Search for the cell housing the specified text and yield its [x, y] center coordinate. 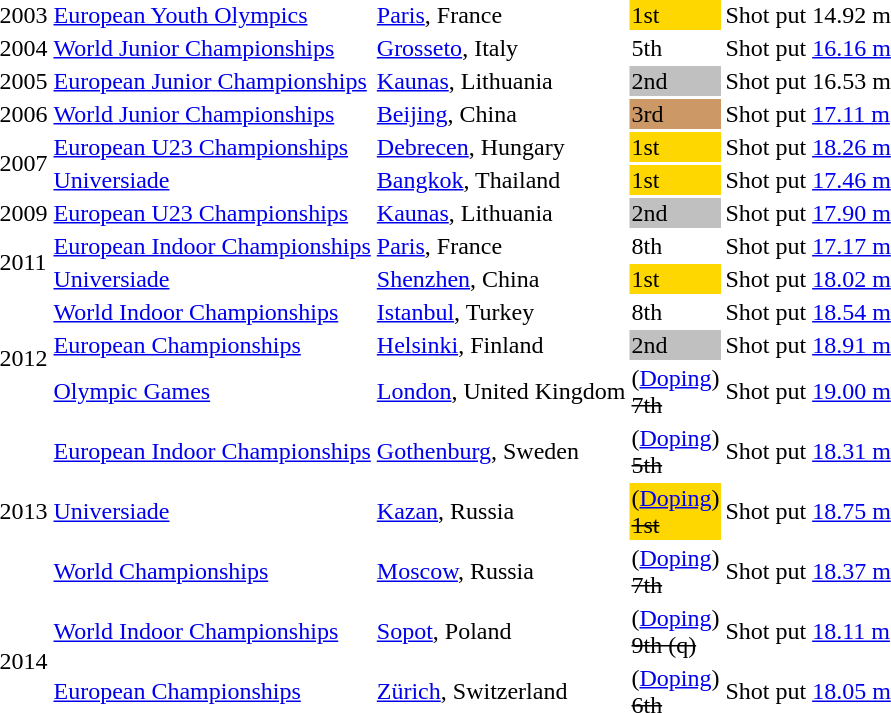
(Doping)9th (q) [676, 632]
Debrecen, Hungary [501, 147]
(Doping)1st [676, 512]
3rd [676, 114]
London, United Kingdom [501, 392]
Gothenburg, Sweden [501, 452]
Helsinki, Finland [501, 345]
World Championships [212, 572]
Moscow, Russia [501, 572]
European Junior Championships [212, 81]
5th [676, 48]
Grosseto, Italy [501, 48]
Sopot, Poland [501, 632]
Shenzhen, China [501, 279]
Olympic Games [212, 392]
Bangkok, Thailand [501, 180]
Beijing, China [501, 114]
European Youth Olympics [212, 15]
Istanbul, Turkey [501, 312]
(Doping)5th [676, 452]
Kazan, Russia [501, 512]
European Championships [212, 345]
